Pinpoint the cell where the given text exists, returning its [X, Y] midpoint coordinate. 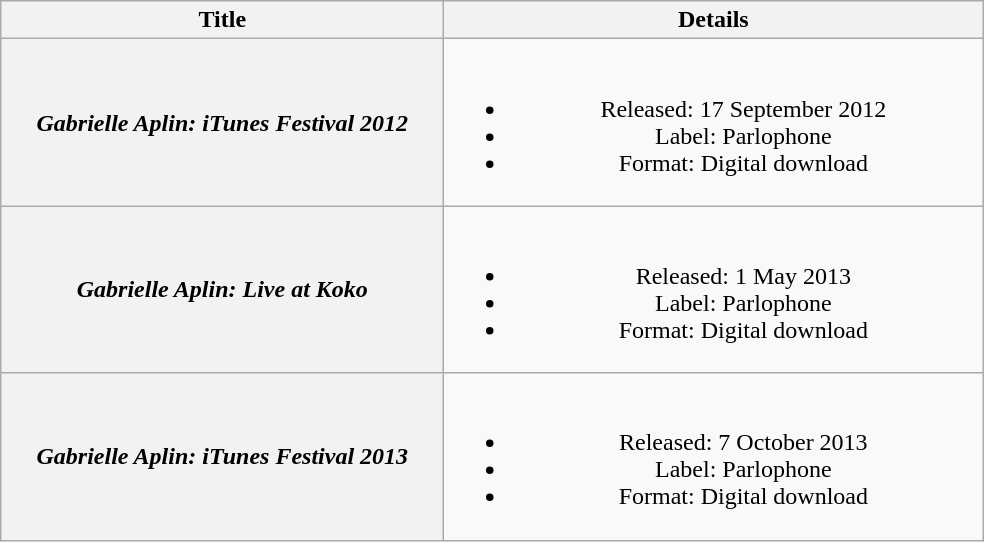
Gabrielle Aplin: Live at Koko [222, 290]
Released: 7 October 2013Label: ParlophoneFormat: Digital download [714, 456]
Gabrielle Aplin: iTunes Festival 2013 [222, 456]
Details [714, 20]
Title [222, 20]
Gabrielle Aplin: iTunes Festival 2012 [222, 122]
Released: 17 September 2012Label: ParlophoneFormat: Digital download [714, 122]
Released: 1 May 2013Label: ParlophoneFormat: Digital download [714, 290]
